Locate the cell with the specified text and output its (x, y) center coordinate. 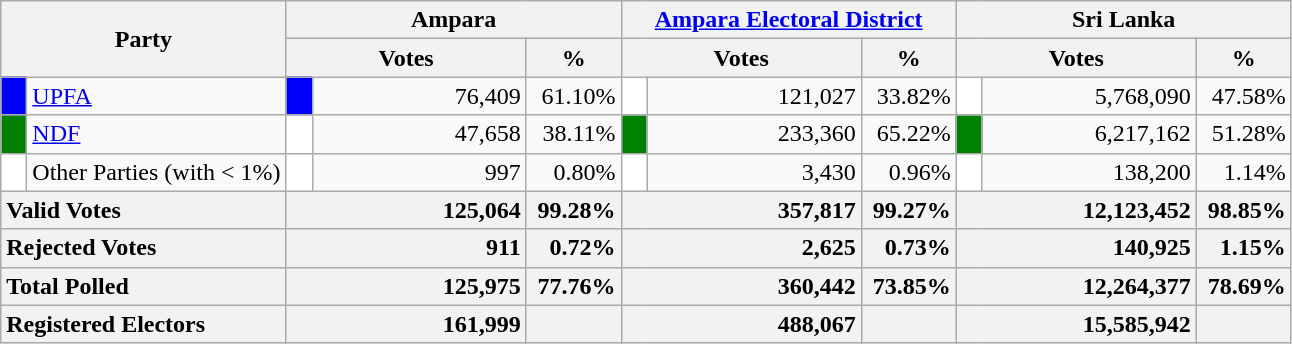
125,064 (406, 210)
3,430 (754, 172)
Registered Electors (144, 324)
99.27% (908, 210)
161,999 (406, 324)
Other Parties (with < 1%) (156, 172)
360,442 (741, 286)
997 (419, 172)
Total Polled (144, 286)
78.69% (1244, 286)
73.85% (908, 286)
98.85% (1244, 210)
12,123,452 (1076, 210)
77.76% (574, 286)
2,625 (741, 248)
Valid Votes (144, 210)
0.96% (908, 172)
6,217,162 (1089, 134)
Ampara (454, 20)
47.58% (1244, 96)
38.11% (574, 134)
1.14% (1244, 172)
125,975 (406, 286)
5,768,090 (1089, 96)
0.80% (574, 172)
140,925 (1076, 248)
61.10% (574, 96)
Ampara Electoral District (788, 20)
51.28% (1244, 134)
47,658 (419, 134)
UPFA (156, 96)
1.15% (1244, 248)
138,200 (1089, 172)
15,585,942 (1076, 324)
NDF (156, 134)
0.72% (574, 248)
Rejected Votes (144, 248)
233,360 (754, 134)
76,409 (419, 96)
121,027 (754, 96)
488,067 (741, 324)
33.82% (908, 96)
357,817 (741, 210)
65.22% (908, 134)
99.28% (574, 210)
12,264,377 (1076, 286)
Party (144, 39)
Sri Lanka (1124, 20)
911 (406, 248)
0.73% (908, 248)
